Search for the cell housing the specified text and yield its (x, y) center coordinate. 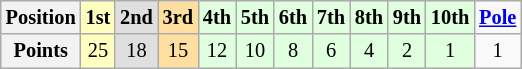
6th (293, 17)
9th (407, 17)
12 (217, 51)
4 (369, 51)
6 (331, 51)
25 (98, 51)
Pole (498, 17)
1st (98, 17)
7th (331, 17)
5th (255, 17)
18 (136, 51)
15 (178, 51)
2 (407, 51)
8 (293, 51)
10 (255, 51)
3rd (178, 17)
8th (369, 17)
Position (41, 17)
Points (41, 51)
10th (450, 17)
4th (217, 17)
2nd (136, 17)
